From the cell containing the given text, extract its center point as (X, Y) coordinate. 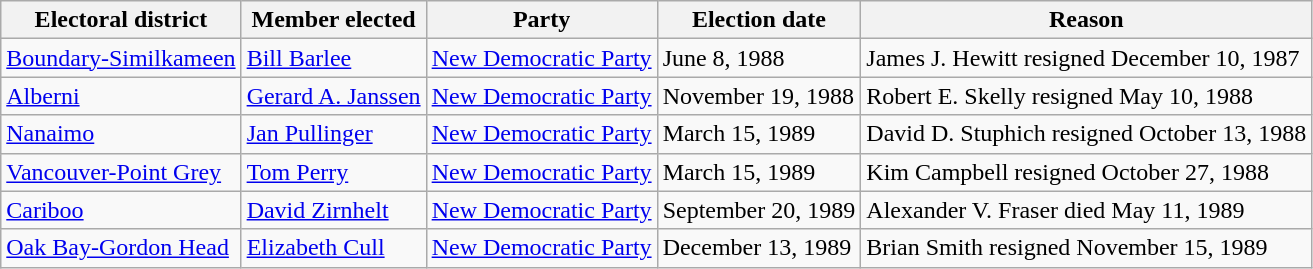
December 13, 1989 (759, 248)
Member elected (334, 20)
Elizabeth Cull (334, 248)
Oak Bay-Gordon Head (121, 248)
Electoral district (121, 20)
Gerard A. Janssen (334, 96)
Vancouver-Point Grey (121, 172)
Alberni (121, 96)
Jan Pullinger (334, 134)
David Zirnhelt (334, 210)
Kim Campbell resigned October 27, 1988 (1086, 172)
James J. Hewitt resigned December 10, 1987 (1086, 58)
Boundary-Similkameen (121, 58)
Reason (1086, 20)
Party (542, 20)
September 20, 1989 (759, 210)
Robert E. Skelly resigned May 10, 1988 (1086, 96)
Election date (759, 20)
November 19, 1988 (759, 96)
Bill Barlee (334, 58)
Nanaimo (121, 134)
David D. Stuphich resigned October 13, 1988 (1086, 134)
Tom Perry (334, 172)
Alexander V. Fraser died May 11, 1989 (1086, 210)
June 8, 1988 (759, 58)
Cariboo (121, 210)
Brian Smith resigned November 15, 1989 (1086, 248)
